Pinpoint the cell where the given text exists, returning its [X, Y] midpoint coordinate. 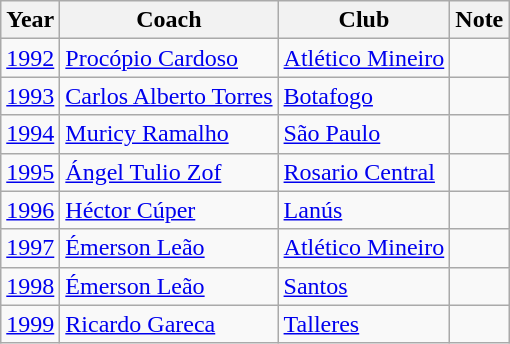
Botafogo [364, 96]
Muricy Ramalho [169, 134]
Santos [364, 286]
Carlos Alberto Torres [169, 96]
1992 [30, 58]
Ricardo Gareca [169, 324]
1996 [30, 210]
1993 [30, 96]
Note [480, 20]
1998 [30, 286]
Ángel Tulio Zof [169, 172]
Coach [169, 20]
Rosario Central [364, 172]
1997 [30, 248]
Lanús [364, 210]
Club [364, 20]
Year [30, 20]
1999 [30, 324]
São Paulo [364, 134]
Procópio Cardoso [169, 58]
1995 [30, 172]
Talleres [364, 324]
Héctor Cúper [169, 210]
1994 [30, 134]
